Search for the cell housing the specified text and yield its [x, y] center coordinate. 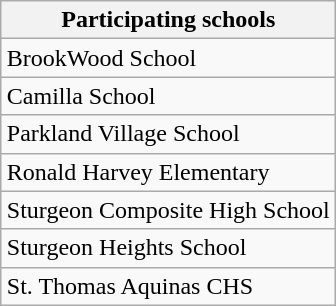
Ronald Harvey Elementary [168, 172]
Sturgeon Heights School [168, 248]
Camilla School [168, 96]
Participating schools [168, 20]
BrookWood School [168, 58]
Sturgeon Composite High School [168, 210]
Parkland Village School [168, 134]
St. Thomas Aquinas CHS [168, 286]
